Identify which cell holds the provided text, then report its (x, y) central coordinate. 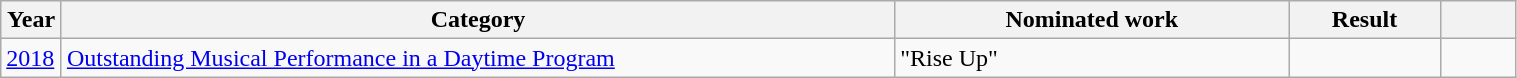
Category (478, 20)
2018 (32, 58)
Result (1365, 20)
Outstanding Musical Performance in a Daytime Program (478, 58)
Nominated work (1092, 20)
"Rise Up" (1092, 58)
Year (32, 20)
